Return the [x, y] coordinate for the center point of the cell that contains the specified text.  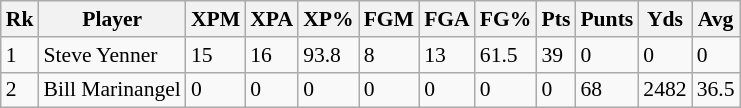
Avg [716, 19]
XP% [328, 19]
61.5 [506, 55]
39 [556, 55]
93.8 [328, 55]
Player [112, 19]
1 [20, 55]
Rk [20, 19]
FGA [447, 19]
FG% [506, 19]
FGM [389, 19]
8 [389, 55]
15 [216, 55]
16 [272, 55]
2482 [664, 90]
Steve Yenner [112, 55]
Yds [664, 19]
Bill Marinangel [112, 90]
XPM [216, 19]
Pts [556, 19]
68 [606, 90]
XPA [272, 19]
Punts [606, 19]
36.5 [716, 90]
2 [20, 90]
13 [447, 55]
